For the text-containing cell, return its midpoint in (X, Y) coordinate format. 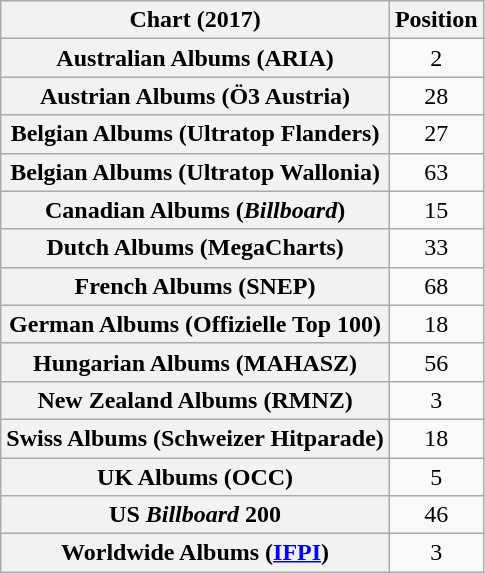
Worldwide Albums (IFPI) (196, 553)
New Zealand Albums (RMNZ) (196, 400)
Chart (2017) (196, 20)
Australian Albums (ARIA) (196, 58)
US Billboard 200 (196, 515)
5 (436, 477)
French Albums (SNEP) (196, 286)
Belgian Albums (Ultratop Wallonia) (196, 172)
Austrian Albums (Ö3 Austria) (196, 96)
Belgian Albums (Ultratop Flanders) (196, 134)
Canadian Albums (Billboard) (196, 210)
63 (436, 172)
68 (436, 286)
28 (436, 96)
Position (436, 20)
2 (436, 58)
UK Albums (OCC) (196, 477)
Hungarian Albums (MAHASZ) (196, 362)
27 (436, 134)
46 (436, 515)
Dutch Albums (MegaCharts) (196, 248)
33 (436, 248)
German Albums (Offizielle Top 100) (196, 324)
Swiss Albums (Schweizer Hitparade) (196, 438)
56 (436, 362)
15 (436, 210)
